Search for the cell housing the specified text and yield its (X, Y) center coordinate. 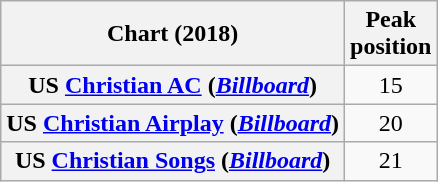
20 (391, 123)
Peakposition (391, 34)
US Christian Airplay (Billboard) (173, 123)
US Christian Songs (Billboard) (173, 161)
Chart (2018) (173, 34)
15 (391, 85)
21 (391, 161)
US Christian AC (Billboard) (173, 85)
